Return the (x, y) coordinate for the center point of the cell that contains the specified text.  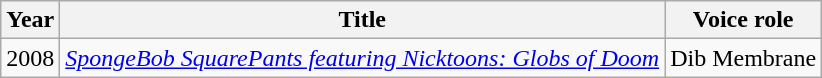
Title (362, 20)
Voice role (744, 20)
SpongeBob SquarePants featuring Nicktoons: Globs of Doom (362, 58)
2008 (30, 58)
Dib Membrane (744, 58)
Year (30, 20)
